Detect which cell encompasses the target text, then output its (x, y) center coordinate. 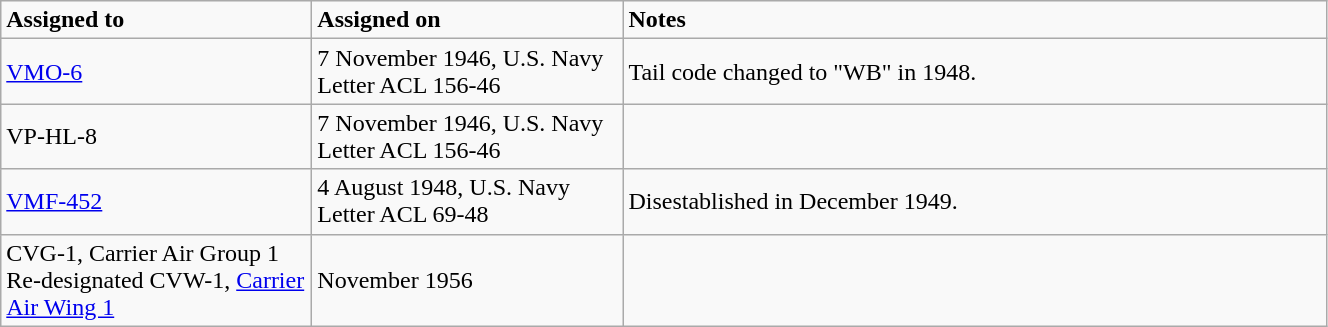
Tail code changed to "WB" in 1948. (975, 72)
Assigned to (156, 20)
Disestablished in December 1949. (975, 202)
CVG-1, Carrier Air Group 1Re-designated CVW-1, Carrier Air Wing 1 (156, 280)
VP-HL-8 (156, 136)
VMO-6 (156, 72)
VMF-452 (156, 202)
November 1956 (468, 280)
Notes (975, 20)
4 August 1948, U.S. Navy Letter ACL 69-48 (468, 202)
Assigned on (468, 20)
